For the text-containing cell, return its midpoint in (X, Y) coordinate format. 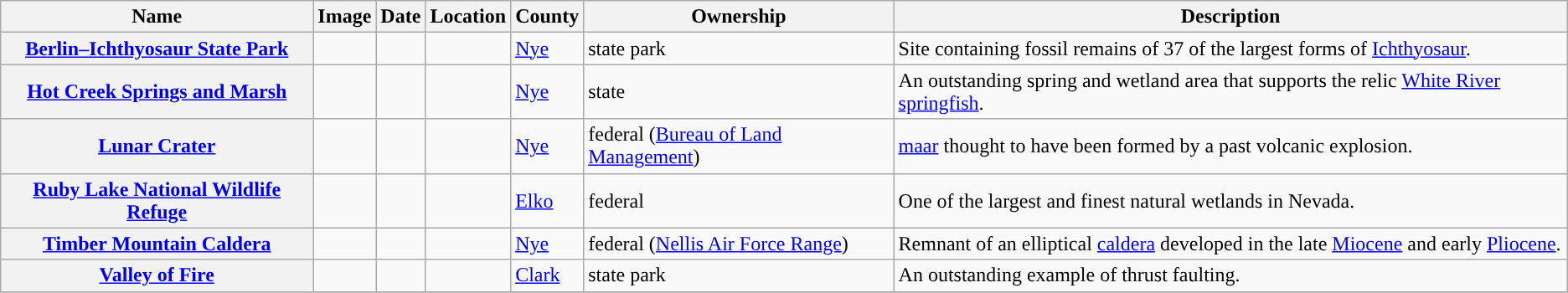
Location (468, 17)
federal (739, 201)
state (739, 92)
An outstanding spring and wetland area that supports the relic White River springfish. (1230, 92)
Hot Creek Springs and Marsh (157, 92)
Image (345, 17)
Name (157, 17)
Berlin–Ichthyosaur State Park (157, 49)
Valley of Fire (157, 275)
Elko (548, 201)
Ownership (739, 17)
Remnant of an elliptical caldera developed in the late Miocene and early Pliocene. (1230, 244)
federal (Nellis Air Force Range) (739, 244)
federal (Bureau of Land Management) (739, 146)
One of the largest and finest natural wetlands in Nevada. (1230, 201)
Timber Mountain Caldera (157, 244)
maar thought to have been formed by a past volcanic explosion. (1230, 146)
An outstanding example of thrust faulting. (1230, 275)
Site containing fossil remains of 37 of the largest forms of Ichthyosaur. (1230, 49)
Ruby Lake National Wildlife Refuge (157, 201)
Date (400, 17)
Description (1230, 17)
Lunar Crater (157, 146)
Clark (548, 275)
County (548, 17)
